Pinpoint the cell where the given text exists, returning its [x, y] midpoint coordinate. 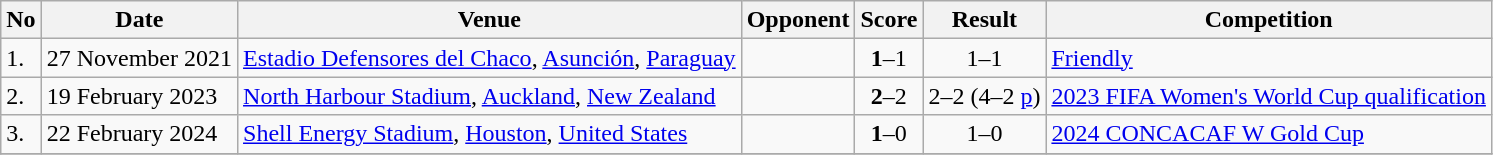
Friendly [1269, 58]
Result [984, 20]
Opponent [798, 20]
2–2 [889, 96]
Venue [490, 20]
19 February 2023 [139, 96]
No [21, 20]
27 November 2021 [139, 58]
2. [21, 96]
Shell Energy Stadium, Houston, United States [490, 134]
3. [21, 134]
2–2 (4–2 p) [984, 96]
Date [139, 20]
Score [889, 20]
2024 CONCACAF W Gold Cup [1269, 134]
Estadio Defensores del Chaco, Asunción, Paraguay [490, 58]
North Harbour Stadium, Auckland, New Zealand [490, 96]
22 February 2024 [139, 134]
2023 FIFA Women's World Cup qualification [1269, 96]
Competition [1269, 20]
1. [21, 58]
